Output the (X, Y) coordinate of the center of the cell containing the given text.  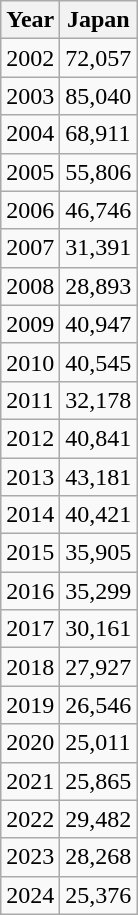
35,905 (98, 553)
31,391 (98, 248)
40,841 (98, 438)
2018 (30, 667)
28,893 (98, 286)
85,040 (98, 96)
25,011 (98, 743)
Year (30, 20)
2004 (30, 134)
43,181 (98, 477)
2024 (30, 895)
32,178 (98, 400)
29,482 (98, 819)
55,806 (98, 172)
2016 (30, 591)
46,746 (98, 210)
2003 (30, 96)
2006 (30, 210)
2008 (30, 286)
2002 (30, 58)
2010 (30, 362)
26,546 (98, 705)
72,057 (98, 58)
2023 (30, 857)
30,161 (98, 629)
2022 (30, 819)
68,911 (98, 134)
25,865 (98, 781)
40,545 (98, 362)
2020 (30, 743)
2015 (30, 553)
25,376 (98, 895)
40,947 (98, 324)
2014 (30, 515)
35,299 (98, 591)
27,927 (98, 667)
2009 (30, 324)
2013 (30, 477)
40,421 (98, 515)
2021 (30, 781)
Japan (98, 20)
2007 (30, 248)
2019 (30, 705)
28,268 (98, 857)
2017 (30, 629)
2012 (30, 438)
2005 (30, 172)
2011 (30, 400)
